Find where the given text appears and provide that cell's center as [X, Y] coordinate. 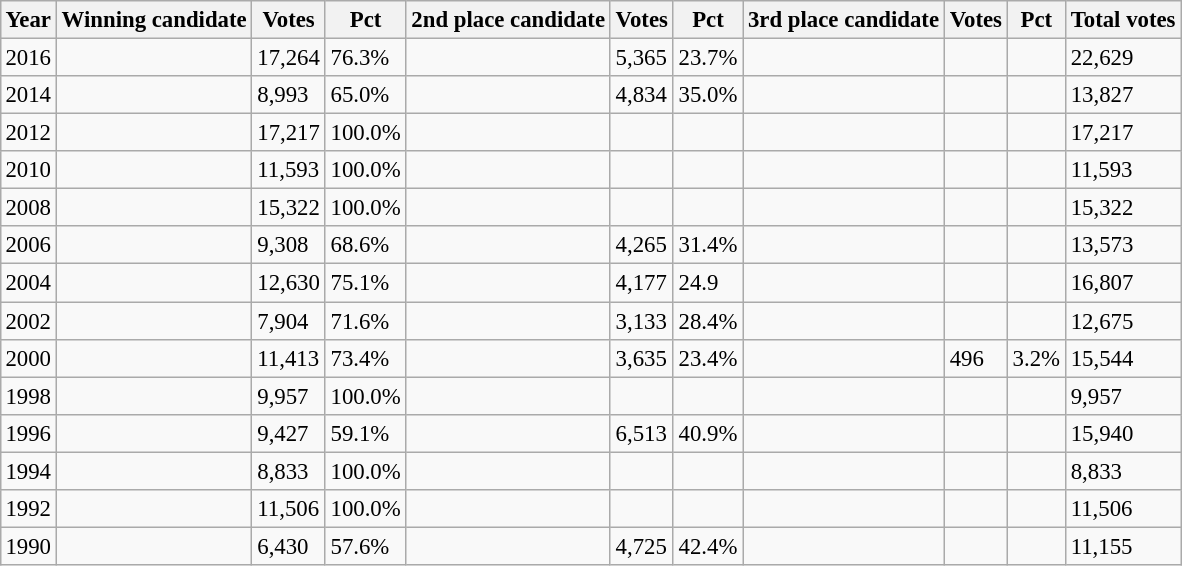
57.6% [366, 546]
40.9% [708, 433]
71.6% [366, 321]
12,630 [288, 283]
6,513 [642, 433]
2nd place candidate [508, 20]
9,308 [288, 245]
31.4% [708, 245]
35.0% [708, 95]
28.4% [708, 321]
Total votes [1122, 20]
2016 [28, 57]
9,427 [288, 433]
Winning candidate [154, 20]
42.4% [708, 546]
1996 [28, 433]
2004 [28, 283]
13,827 [1122, 95]
8,993 [288, 95]
5,365 [642, 57]
4,725 [642, 546]
3.2% [1036, 358]
59.1% [366, 433]
2000 [28, 358]
3,635 [642, 358]
2008 [28, 208]
23.4% [708, 358]
2012 [28, 133]
22,629 [1122, 57]
6,430 [288, 546]
15,940 [1122, 433]
12,675 [1122, 321]
4,834 [642, 95]
68.6% [366, 245]
1994 [28, 471]
2006 [28, 245]
2014 [28, 95]
24.9 [708, 283]
73.4% [366, 358]
75.1% [366, 283]
3rd place candidate [844, 20]
3,133 [642, 321]
4,265 [642, 245]
15,544 [1122, 358]
2010 [28, 170]
7,904 [288, 321]
11,413 [288, 358]
76.3% [366, 57]
13,573 [1122, 245]
Year [28, 20]
17,264 [288, 57]
11,155 [1122, 546]
2002 [28, 321]
4,177 [642, 283]
1990 [28, 546]
23.7% [708, 57]
1992 [28, 508]
16,807 [1122, 283]
1998 [28, 396]
496 [976, 358]
65.0% [366, 95]
